From the cell containing the given text, extract its center point as [x, y] coordinate. 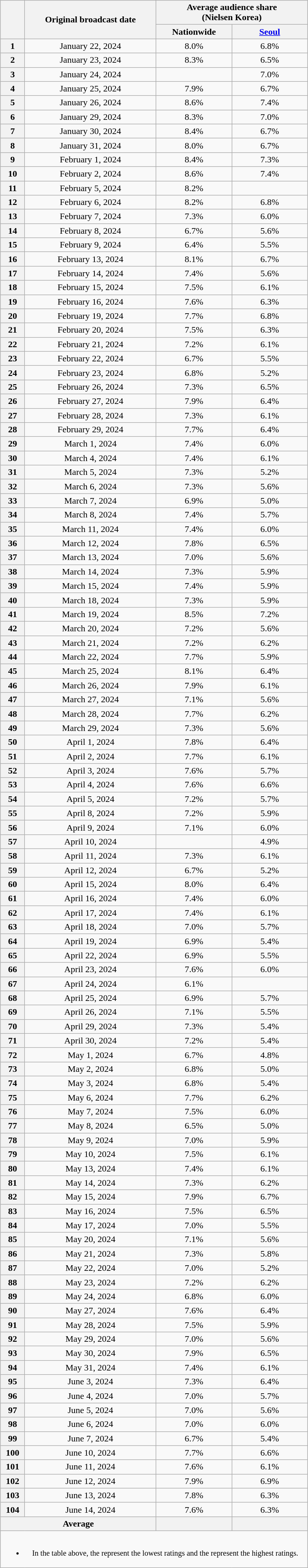
28 [13, 430]
March 21, 2024 [90, 643]
2 [13, 60]
6 [13, 117]
February 16, 2024 [90, 302]
5 [13, 103]
79 [13, 1154]
April 4, 2024 [90, 785]
25 [13, 387]
April 26, 2024 [90, 1012]
Seoul [270, 32]
47 [13, 700]
March 11, 2024 [90, 529]
58 [13, 856]
February 1, 2024 [90, 159]
March 13, 2024 [90, 557]
95 [13, 1382]
February 22, 2024 [90, 358]
72 [13, 1055]
103 [13, 1495]
90 [13, 1310]
May 7, 2024 [90, 1112]
10 [13, 174]
15 [13, 245]
35 [13, 529]
April 17, 2024 [90, 913]
3 [13, 74]
January 25, 2024 [90, 88]
23 [13, 358]
April 9, 2024 [90, 827]
74 [13, 1083]
April 5, 2024 [90, 799]
38 [13, 572]
76 [13, 1112]
17 [13, 273]
May 22, 2024 [90, 1268]
4 [13, 88]
June 12, 2024 [90, 1481]
51 [13, 756]
April 23, 2024 [90, 970]
66 [13, 970]
46 [13, 685]
March 19, 2024 [90, 614]
April 25, 2024 [90, 998]
June 4, 2024 [90, 1396]
84 [13, 1225]
February 20, 2024 [90, 330]
7 [13, 131]
85 [13, 1239]
92 [13, 1339]
May 29, 2024 [90, 1339]
May 14, 2024 [90, 1183]
January 29, 2024 [90, 117]
January 26, 2024 [90, 103]
48 [13, 714]
March 22, 2024 [90, 657]
101 [13, 1467]
February 21, 2024 [90, 344]
June 7, 2024 [90, 1438]
April 10, 2024 [90, 841]
43 [13, 643]
22 [13, 344]
77 [13, 1126]
88 [13, 1282]
20 [13, 316]
March 1, 2024 [90, 444]
39 [13, 586]
61 [13, 899]
January 23, 2024 [90, 60]
March 7, 2024 [90, 501]
32 [13, 486]
27 [13, 416]
February 7, 2024 [90, 217]
March 14, 2024 [90, 572]
June 5, 2024 [90, 1410]
May 17, 2024 [90, 1225]
May 10, 2024 [90, 1154]
March 6, 2024 [90, 486]
May 3, 2024 [90, 1083]
April 29, 2024 [90, 1026]
February 29, 2024 [90, 430]
Original broadcast date [90, 19]
May 23, 2024 [90, 1282]
1 [13, 46]
March 8, 2024 [90, 515]
May 8, 2024 [90, 1126]
21 [13, 330]
97 [13, 1410]
April 2, 2024 [90, 756]
Average audience share(Nielsen Korea) [232, 13]
59 [13, 870]
May 1, 2024 [90, 1055]
64 [13, 941]
40 [13, 600]
18 [13, 287]
April 1, 2024 [90, 742]
96 [13, 1396]
February 8, 2024 [90, 231]
70 [13, 1026]
Nationwide [194, 32]
89 [13, 1296]
May 27, 2024 [90, 1310]
February 14, 2024 [90, 273]
January 31, 2024 [90, 145]
May 20, 2024 [90, 1239]
44 [13, 657]
May 9, 2024 [90, 1140]
May 15, 2024 [90, 1197]
80 [13, 1169]
75 [13, 1097]
13 [13, 217]
April 30, 2024 [90, 1040]
31 [13, 472]
26 [13, 401]
99 [13, 1438]
73 [13, 1069]
53 [13, 785]
69 [13, 1012]
78 [13, 1140]
January 30, 2024 [90, 131]
In the table above, the represent the lowest ratings and the represent the highest ratings. [154, 1549]
104 [13, 1509]
January 24, 2024 [90, 74]
102 [13, 1481]
March 15, 2024 [90, 586]
50 [13, 742]
February 28, 2024 [90, 416]
14 [13, 231]
33 [13, 501]
March 18, 2024 [90, 600]
June 13, 2024 [90, 1495]
March 29, 2024 [90, 728]
February 5, 2024 [90, 188]
4.8% [270, 1055]
24 [13, 373]
April 24, 2024 [90, 984]
March 4, 2024 [90, 458]
12 [13, 202]
94 [13, 1368]
37 [13, 557]
87 [13, 1268]
71 [13, 1040]
Average [78, 1524]
8 [13, 145]
April 22, 2024 [90, 955]
February 6, 2024 [90, 202]
March 28, 2024 [90, 714]
62 [13, 913]
81 [13, 1183]
June 6, 2024 [90, 1424]
May 13, 2024 [90, 1169]
February 27, 2024 [90, 401]
56 [13, 827]
57 [13, 841]
41 [13, 614]
63 [13, 927]
May 31, 2024 [90, 1368]
March 12, 2024 [90, 543]
5.8% [270, 1254]
55 [13, 813]
100 [13, 1453]
April 8, 2024 [90, 813]
April 3, 2024 [90, 771]
49 [13, 728]
April 15, 2024 [90, 884]
February 9, 2024 [90, 245]
June 11, 2024 [90, 1467]
March 25, 2024 [90, 671]
May 21, 2024 [90, 1254]
February 19, 2024 [90, 316]
34 [13, 515]
April 16, 2024 [90, 899]
68 [13, 998]
May 6, 2024 [90, 1097]
April 12, 2024 [90, 870]
60 [13, 884]
February 23, 2024 [90, 373]
April 18, 2024 [90, 927]
16 [13, 259]
93 [13, 1353]
83 [13, 1211]
52 [13, 771]
February 26, 2024 [90, 387]
April 19, 2024 [90, 941]
March 5, 2024 [90, 472]
30 [13, 458]
March 26, 2024 [90, 685]
98 [13, 1424]
January 22, 2024 [90, 46]
8.5% [194, 614]
May 16, 2024 [90, 1211]
June 10, 2024 [90, 1453]
May 30, 2024 [90, 1353]
4.9% [270, 841]
May 2, 2024 [90, 1069]
February 2, 2024 [90, 174]
11 [13, 188]
91 [13, 1325]
February 15, 2024 [90, 287]
June 14, 2024 [90, 1509]
March 20, 2024 [90, 628]
54 [13, 799]
May 28, 2024 [90, 1325]
June 3, 2024 [90, 1382]
65 [13, 955]
82 [13, 1197]
February 13, 2024 [90, 259]
67 [13, 984]
86 [13, 1254]
29 [13, 444]
May 24, 2024 [90, 1296]
42 [13, 628]
45 [13, 671]
36 [13, 543]
9 [13, 159]
April 11, 2024 [90, 856]
March 27, 2024 [90, 700]
19 [13, 302]
